Pinpoint the cell where the given text exists, returning its (X, Y) midpoint coordinate. 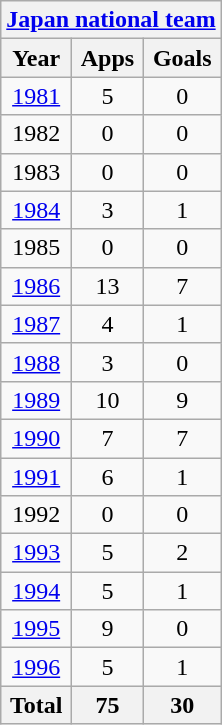
1981 (36, 96)
10 (108, 400)
30 (182, 705)
4 (108, 324)
2 (182, 553)
Total (36, 705)
1985 (36, 248)
1995 (36, 629)
1988 (36, 362)
1986 (36, 286)
1984 (36, 210)
Year (36, 58)
Apps (108, 58)
1990 (36, 438)
13 (108, 286)
1993 (36, 553)
1996 (36, 667)
1982 (36, 134)
1989 (36, 400)
1987 (36, 324)
Japan national team (111, 20)
75 (108, 705)
1991 (36, 477)
1983 (36, 172)
6 (108, 477)
Goals (182, 58)
1994 (36, 591)
1992 (36, 515)
